Search for the cell housing the specified text and yield its [X, Y] center coordinate. 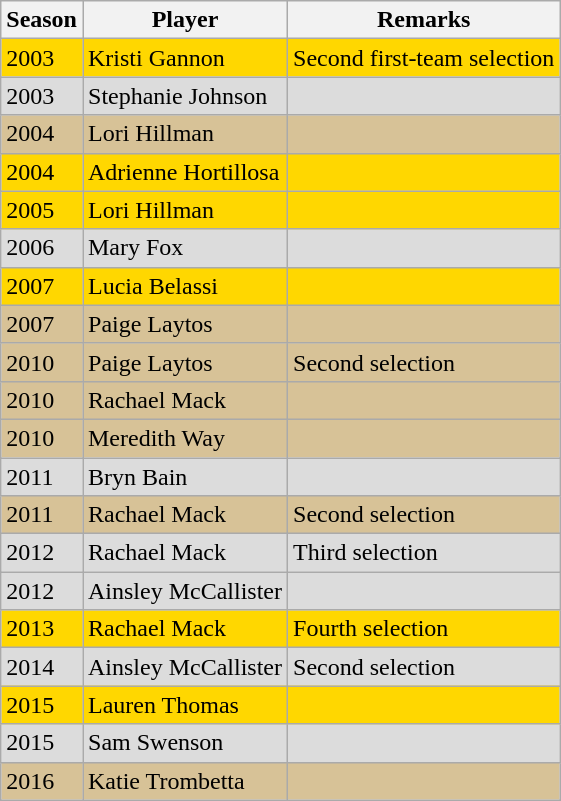
Player [184, 20]
2013 [42, 629]
Lauren Thomas [184, 705]
Stephanie Johnson [184, 96]
Third selection [424, 553]
2005 [42, 210]
Meredith Way [184, 438]
Mary Fox [184, 248]
Season [42, 20]
Sam Swenson [184, 743]
Adrienne Hortillosa [184, 172]
2014 [42, 667]
Second first-team selection [424, 58]
2016 [42, 781]
Katie Trombetta [184, 781]
Kristi Gannon [184, 58]
Bryn Bain [184, 477]
Lucia Belassi [184, 286]
Fourth selection [424, 629]
Remarks [424, 20]
2006 [42, 248]
